Scan for the cell matching the given text and deliver its [x, y] coordinate at center. 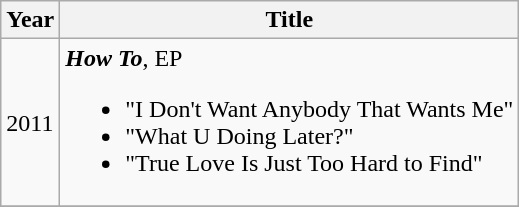
2011 [30, 122]
How To, EP"I Don't Want Anybody That Wants Me""What U Doing Later?""True Love Is Just Too Hard to Find" [290, 122]
Year [30, 20]
Title [290, 20]
